Scan for the cell matching the given text and deliver its [X, Y] coordinate at center. 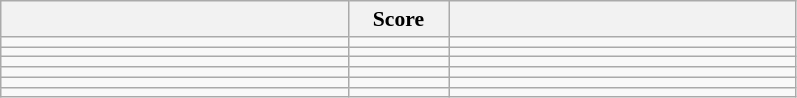
Score [398, 19]
